Return (X, Y) of the center of cell containing provided text 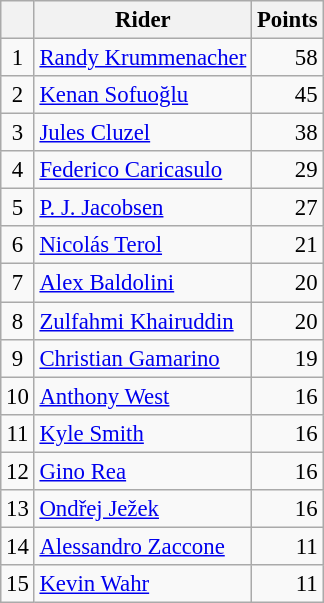
Anthony West (142, 396)
Kenan Sofuoğlu (142, 95)
7 (18, 283)
10 (18, 396)
21 (288, 245)
6 (18, 245)
Randy Krummenacher (142, 58)
29 (288, 170)
Rider (142, 20)
Ondřej Ježek (142, 509)
Jules Cluzel (142, 133)
3 (18, 133)
4 (18, 170)
58 (288, 58)
8 (18, 321)
Zulfahmi Khairuddin (142, 321)
13 (18, 509)
Nicolás Terol (142, 245)
Christian Gamarino (142, 358)
9 (18, 358)
14 (18, 546)
38 (288, 133)
15 (18, 584)
1 (18, 58)
P. J. Jacobsen (142, 208)
Gino Rea (142, 471)
Points (288, 20)
12 (18, 471)
2 (18, 95)
Alessandro Zaccone (142, 546)
Kevin Wahr (142, 584)
Federico Caricasulo (142, 170)
45 (288, 95)
5 (18, 208)
27 (288, 208)
19 (288, 358)
Alex Baldolini (142, 283)
Kyle Smith (142, 433)
